For the text-containing cell, return its midpoint in [X, Y] coordinate format. 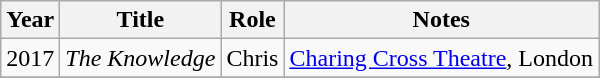
The Knowledge [140, 58]
Title [140, 20]
2017 [30, 58]
Notes [442, 20]
Chris [252, 58]
Role [252, 20]
Charing Cross Theatre, London [442, 58]
Year [30, 20]
